Scan for the cell matching the given text and deliver its (X, Y) coordinate at center. 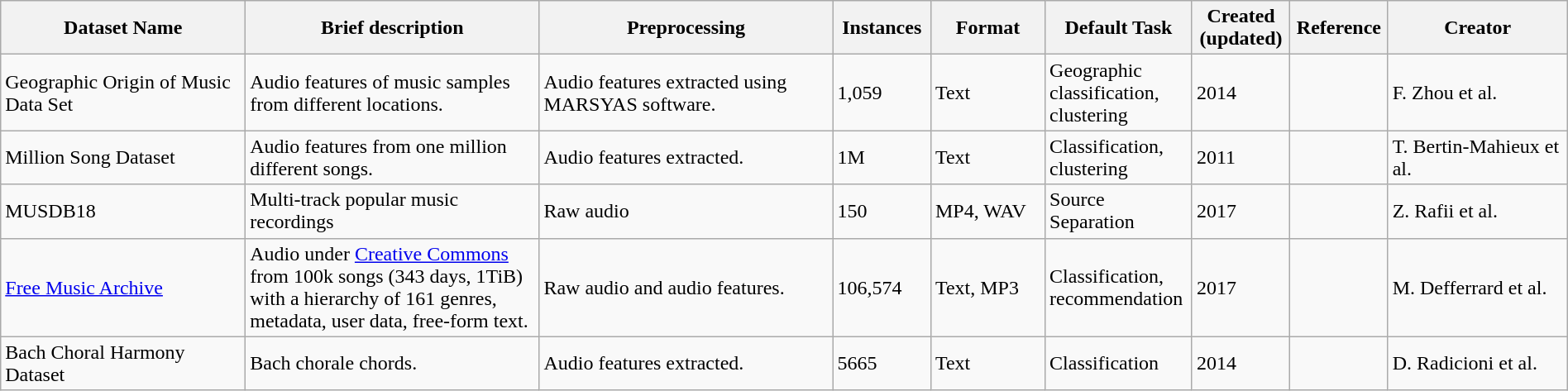
Classification (1119, 364)
Created (updated) (1241, 28)
Multi-track popular music recordings (392, 212)
Preprocessing (686, 28)
MUSDB18 (123, 212)
Audio under Creative Commons from 100k songs (343 days, 1TiB) with a hierarchy of 161 genres, metadata, user data, free-form text. (392, 288)
150 (882, 212)
F. Zhou et al. (1477, 93)
MP4, WAV (987, 212)
Raw audio and audio features. (686, 288)
Brief description (392, 28)
Million Song Dataset (123, 157)
Dataset Name (123, 28)
Reference (1339, 28)
Bach chorale chords. (392, 364)
1M (882, 157)
Format (987, 28)
T. Bertin-Mahieux et al. (1477, 157)
Bach Choral Harmony Dataset (123, 364)
Creator (1477, 28)
Geographic classification, clustering (1119, 93)
Classification, recommendation (1119, 288)
5665 (882, 364)
Instances (882, 28)
D. Radicioni et al. (1477, 364)
Classification, clustering (1119, 157)
Default Task (1119, 28)
2011 (1241, 157)
1,059 (882, 93)
106,574 (882, 288)
Audio features extracted using MARSYAS software. (686, 93)
Text, MP3 (987, 288)
Free Music Archive (123, 288)
Source Separation (1119, 212)
M. Defferrard et al. (1477, 288)
Z. Rafii et al. (1477, 212)
Audio features from one million different songs. (392, 157)
Raw audio (686, 212)
Geographic Origin of Music Data Set (123, 93)
Audio features of music samples from different locations. (392, 93)
